Detect which cell encompasses the target text, then output its [x, y] center coordinate. 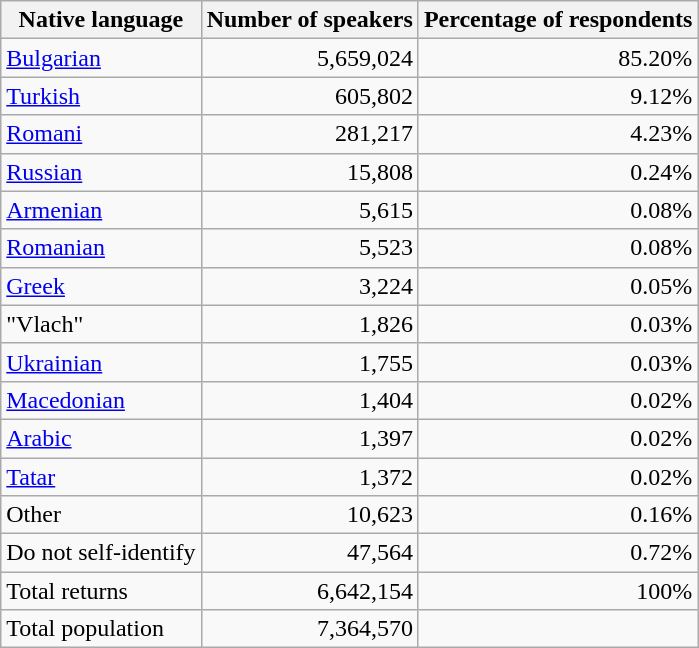
Percentage of respondents [558, 20]
5,615 [310, 210]
10,623 [310, 515]
9.12% [558, 96]
3,224 [310, 286]
7,364,570 [310, 629]
Romani [101, 134]
605,802 [310, 96]
5,523 [310, 248]
1,755 [310, 362]
Bulgarian [101, 58]
5,659,024 [310, 58]
1,826 [310, 324]
Native language [101, 20]
0.24% [558, 172]
Other [101, 515]
Total returns [101, 591]
1,397 [310, 438]
Total population [101, 629]
0.05% [558, 286]
Armenian [101, 210]
1,404 [310, 400]
0.16% [558, 515]
Russian [101, 172]
281,217 [310, 134]
Tatar [101, 477]
Macedonian [101, 400]
Do not self-identify [101, 553]
1,372 [310, 477]
100% [558, 591]
"Vlach" [101, 324]
Number of speakers [310, 20]
0.72% [558, 553]
Romanian [101, 248]
Ukrainian [101, 362]
Greek [101, 286]
6,642,154 [310, 591]
15,808 [310, 172]
Arabic [101, 438]
Turkish [101, 96]
85.20% [558, 58]
47,564 [310, 553]
4.23% [558, 134]
